Determine the (x, y) coordinate at the center of the cell enclosing the given text.  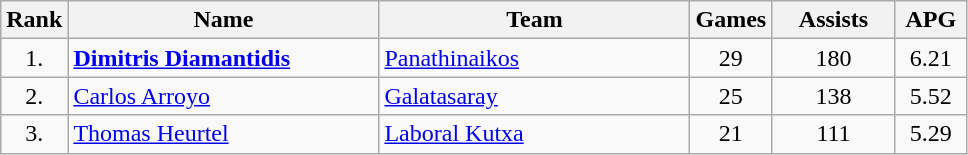
Games (731, 20)
25 (731, 96)
3. (34, 134)
29 (731, 58)
5.52 (930, 96)
Assists (834, 20)
Rank (34, 20)
Thomas Heurtel (224, 134)
180 (834, 58)
Name (224, 20)
Laboral Kutxa (534, 134)
1. (34, 58)
Panathinaikos (534, 58)
Dimitris Diamantidis (224, 58)
2. (34, 96)
Carlos Arroyo (224, 96)
5.29 (930, 134)
Galatasaray (534, 96)
APG (930, 20)
Team (534, 20)
21 (731, 134)
111 (834, 134)
138 (834, 96)
6.21 (930, 58)
